Return the [X, Y] coordinate for the center point of the cell that contains the specified text.  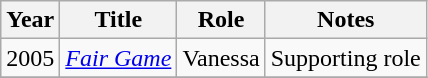
Notes [346, 20]
Year [30, 20]
2005 [30, 58]
Title [118, 20]
Supporting role [346, 58]
Fair Game [118, 58]
Role [221, 20]
Vanessa [221, 58]
